Output the [X, Y] coordinate of the center of the cell containing the given text.  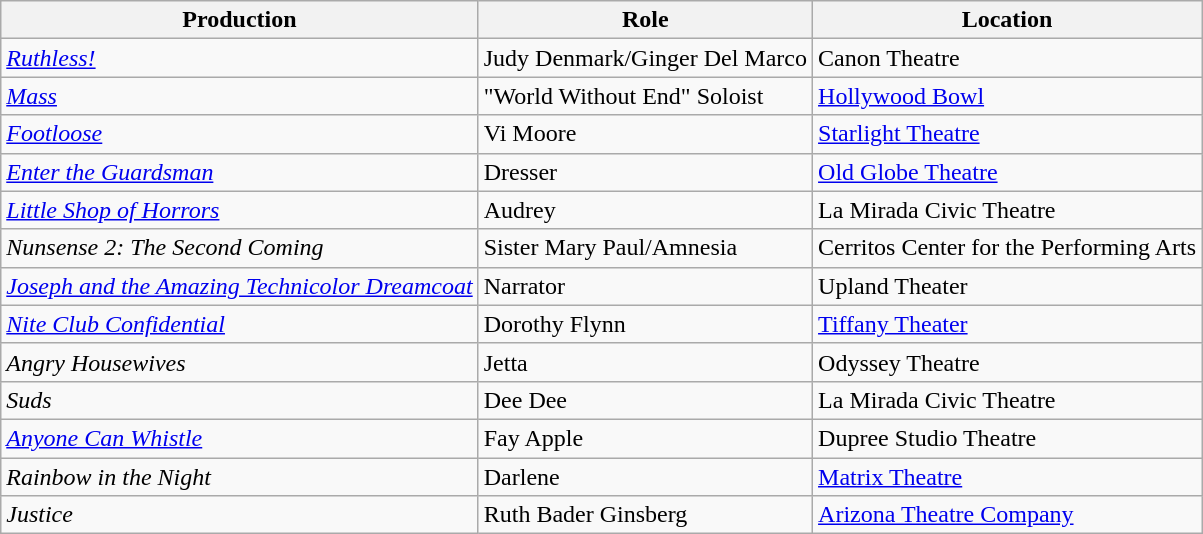
Location [1008, 20]
Old Globe Theatre [1008, 172]
Joseph and the Amazing Technicolor Dreamcoat [240, 286]
Jetta [645, 362]
Judy Denmark/Ginger Del Marco [645, 58]
Little Shop of Horrors [240, 210]
Nite Club Confidential [240, 324]
Starlight Theatre [1008, 134]
Matrix Theatre [1008, 477]
Dorothy Flynn [645, 324]
Arizona Theatre Company [1008, 515]
Tiffany Theater [1008, 324]
Footloose [240, 134]
Vi Moore [645, 134]
Odyssey Theatre [1008, 362]
Audrey [645, 210]
Hollywood Bowl [1008, 96]
Cerritos Center for the Performing Arts [1008, 248]
Dee Dee [645, 400]
Nunsense 2: The Second Coming [240, 248]
Enter the Guardsman [240, 172]
Sister Mary Paul/Amnesia [645, 248]
Narrator [645, 286]
Mass [240, 96]
Production [240, 20]
Fay Apple [645, 438]
Ruthless! [240, 58]
Darlene [645, 477]
Anyone Can Whistle [240, 438]
Ruth Bader Ginsberg [645, 515]
Upland Theater [1008, 286]
Rainbow in the Night [240, 477]
Role [645, 20]
Angry Housewives [240, 362]
Dresser [645, 172]
Canon Theatre [1008, 58]
Justice [240, 515]
"World Without End" Soloist [645, 96]
Dupree Studio Theatre [1008, 438]
Suds [240, 400]
